Identify which cell holds the provided text, then report its [x, y] central coordinate. 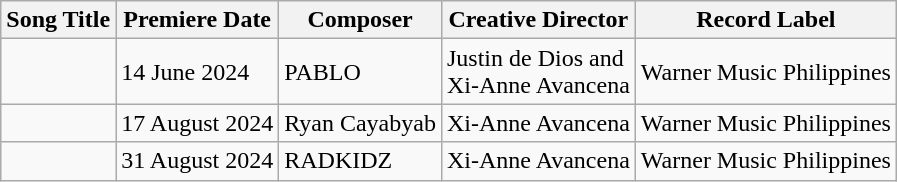
17 August 2024 [198, 123]
PABLO [360, 72]
RADKIDZ [360, 161]
Song Title [58, 20]
Ryan Cayabyab [360, 123]
31 August 2024 [198, 161]
Justin de Dios andXi-Anne Avancena [538, 72]
Composer [360, 20]
Record Label [766, 20]
Creative Director [538, 20]
Premiere Date [198, 20]
14 June 2024 [198, 72]
